Identify which cell holds the provided text, then report its (X, Y) central coordinate. 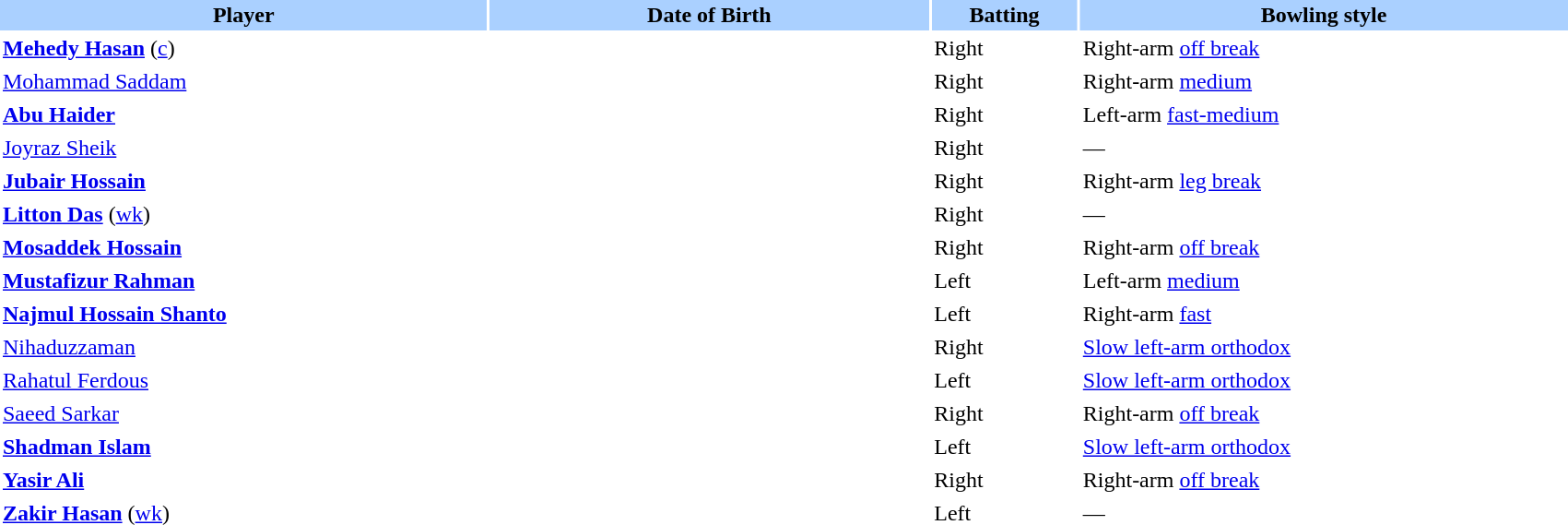
Abu Haider (243, 114)
Date of Birth (710, 15)
Bowling style (1324, 15)
Player (243, 15)
Litton Das (wk) (243, 214)
Yasir Ali (243, 480)
Right-arm leg break (1324, 181)
Jubair Hossain (243, 181)
Batting (1005, 15)
Saeed Sarkar (243, 413)
Mosaddek Hossain (243, 247)
Mustafizur Rahman (243, 280)
Joyraz Sheik (243, 148)
Shadman Islam (243, 447)
Nihaduzzaman (243, 347)
Rahatul Ferdous (243, 380)
Right-arm medium (1324, 81)
Right-arm fast (1324, 314)
Mehedy Hasan (c) (243, 48)
Najmul Hossain Shanto (243, 314)
Left-arm medium (1324, 280)
Left-arm fast-medium (1324, 114)
Mohammad Saddam (243, 81)
